From the cell containing the given text, extract its center point as (x, y) coordinate. 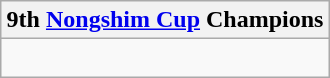
9th Nongshim Cup Champions (165, 20)
